Find where the given text appears and provide that cell's center as (X, Y) coordinate. 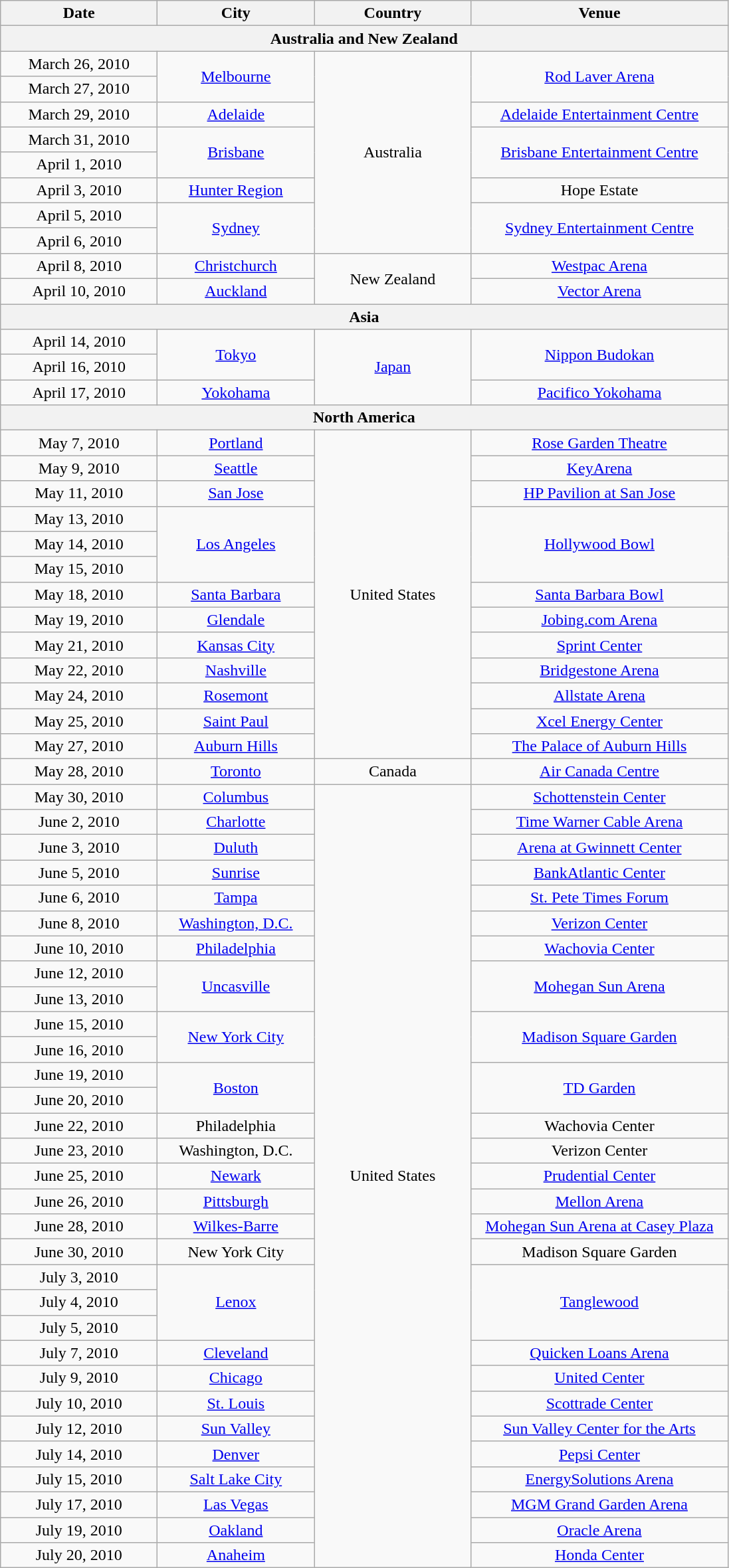
April 10, 2010 (79, 291)
Los Angeles (236, 544)
Seattle (236, 468)
June 8, 2010 (79, 923)
May 14, 2010 (79, 544)
July 19, 2010 (79, 1529)
May 22, 2010 (79, 670)
June 19, 2010 (79, 1075)
June 30, 2010 (79, 1252)
Saint Paul (236, 721)
March 26, 2010 (79, 64)
May 24, 2010 (79, 695)
Anaheim (236, 1555)
Duluth (236, 847)
July 4, 2010 (79, 1302)
April 6, 2010 (79, 240)
May 7, 2010 (79, 443)
Pacifico Yokohama (599, 392)
July 3, 2010 (79, 1277)
June 13, 2010 (79, 999)
Las Vegas (236, 1504)
MGM Grand Garden Arena (599, 1504)
Sunrise (236, 873)
Adelaide Entertainment Centre (599, 114)
Japan (393, 367)
Oakland (236, 1529)
June 6, 2010 (79, 898)
June 20, 2010 (79, 1100)
The Palace of Auburn Hills (599, 746)
June 2, 2010 (79, 822)
Christchurch (236, 266)
Newark (236, 1176)
April 8, 2010 (79, 266)
June 22, 2010 (79, 1126)
May 28, 2010 (79, 772)
Sydney (236, 228)
Lenox (236, 1302)
Cleveland (236, 1353)
Columbus (236, 797)
May 19, 2010 (79, 620)
St. Pete Times Forum (599, 898)
Prudential Center (599, 1176)
HP Pavilion at San Jose (599, 493)
Australia and New Zealand (364, 39)
Salt Lake City (236, 1479)
July 20, 2010 (79, 1555)
July 12, 2010 (79, 1429)
Nashville (236, 670)
May 11, 2010 (79, 493)
San Jose (236, 493)
Quicken Loans Arena (599, 1353)
March 31, 2010 (79, 139)
Kansas City (236, 645)
Pittsburgh (236, 1201)
June 16, 2010 (79, 1049)
May 13, 2010 (79, 519)
Rosemont (236, 695)
Brisbane Entertainment Centre (599, 152)
Sun Valley (236, 1429)
Schottenstein Center (599, 797)
Xcel Energy Center (599, 721)
Air Canada Centre (599, 772)
Santa Barbara Bowl (599, 594)
Brisbane (236, 152)
Sprint Center (599, 645)
Mohegan Sun Arena (599, 986)
Mohegan Sun Arena at Casey Plaza (599, 1227)
July 17, 2010 (79, 1504)
March 29, 2010 (79, 114)
Hope Estate (599, 190)
Charlotte (236, 822)
EnergySolutions Arena (599, 1479)
June 5, 2010 (79, 873)
Glendale (236, 620)
Hunter Region (236, 190)
Nippon Budokan (599, 355)
BankAtlantic Center (599, 873)
Rod Laver Arena (599, 76)
Tokyo (236, 355)
St. Louis (236, 1403)
June 26, 2010 (79, 1201)
KeyArena (599, 468)
May 15, 2010 (79, 569)
TD Garden (599, 1087)
March 27, 2010 (79, 89)
Chicago (236, 1378)
July 15, 2010 (79, 1479)
New Zealand (393, 278)
June 28, 2010 (79, 1227)
Pepsi Center (599, 1454)
April 17, 2010 (79, 392)
May 18, 2010 (79, 594)
Scottrade Center (599, 1403)
Rose Garden Theatre (599, 443)
May 21, 2010 (79, 645)
Auburn Hills (236, 746)
Tampa (236, 898)
Oracle Arena (599, 1529)
Yokohama (236, 392)
Auckland (236, 291)
Australia (393, 152)
Vector Arena (599, 291)
Mellon Arena (599, 1201)
July 5, 2010 (79, 1328)
Melbourne (236, 76)
Portland (236, 443)
Sydney Entertainment Centre (599, 228)
Time Warner Cable Arena (599, 822)
Santa Barbara (236, 594)
June 12, 2010 (79, 974)
April 3, 2010 (79, 190)
Venue (599, 13)
May 30, 2010 (79, 797)
April 1, 2010 (79, 165)
Toronto (236, 772)
Bridgestone Arena (599, 670)
Arena at Gwinnett Center (599, 847)
May 9, 2010 (79, 468)
Asia (364, 317)
Boston (236, 1087)
Westpac Arena (599, 266)
June 3, 2010 (79, 847)
June 25, 2010 (79, 1176)
April 5, 2010 (79, 215)
Uncasville (236, 986)
Canada (393, 772)
April 14, 2010 (79, 342)
June 15, 2010 (79, 1024)
May 25, 2010 (79, 721)
June 23, 2010 (79, 1151)
Honda Center (599, 1555)
Sun Valley Center for the Arts (599, 1429)
Jobing.com Arena (599, 620)
July 14, 2010 (79, 1454)
Country (393, 13)
May 27, 2010 (79, 746)
July 10, 2010 (79, 1403)
United Center (599, 1378)
City (236, 13)
North America (364, 418)
June 10, 2010 (79, 948)
Date (79, 13)
Wilkes-Barre (236, 1227)
Adelaide (236, 114)
Tanglewood (599, 1302)
Hollywood Bowl (599, 544)
Allstate Arena (599, 695)
Denver (236, 1454)
July 7, 2010 (79, 1353)
July 9, 2010 (79, 1378)
April 16, 2010 (79, 367)
